Provide the [x, y] coordinate of the cell's center where the given text is located.  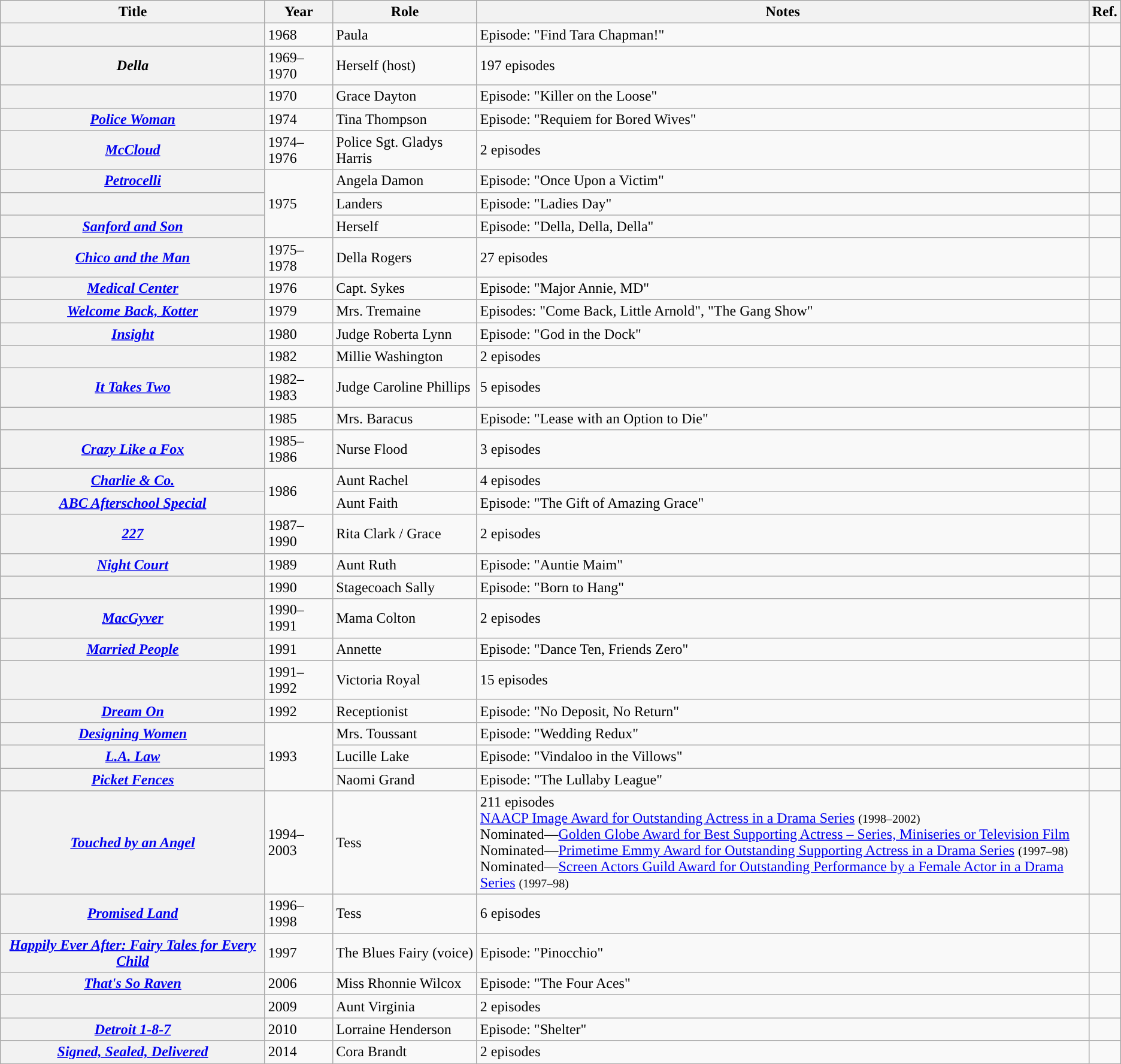
Naomi Grand [405, 779]
1986 [298, 492]
Episode: "Vindaloo in the Villows" [783, 756]
Episode: "Requiem for Bored Wives" [783, 119]
1982–1983 [298, 388]
Tina Thompson [405, 119]
Chico and the Man [133, 257]
Signed, Sealed, Delivered [133, 1052]
Episode: "No Deposit, No Return" [783, 711]
Touched by an Angel [133, 843]
1975–1978 [298, 257]
Episode: "Dance Ten, Friends Zero" [783, 649]
2010 [298, 1029]
2006 [298, 984]
Petrocelli [133, 181]
Episode: "The Four Aces" [783, 984]
1970 [298, 96]
1991 [298, 649]
Promised Land [133, 914]
Episode: "Killer on the Loose" [783, 96]
3 episodes [783, 449]
Paula [405, 35]
Episode: "Pinocchio" [783, 953]
Rita Clark / Grace [405, 534]
That's So Raven [133, 984]
Receptionist [405, 711]
Crazy Like a Fox [133, 449]
1979 [298, 311]
1997 [298, 953]
Capt. Sykes [405, 288]
227 [133, 534]
1985 [298, 419]
Title [133, 12]
1980 [298, 334]
Welcome Back, Kotter [133, 311]
Detroit 1-8-7 [133, 1029]
Picket Fences [133, 779]
Judge Caroline Phillips [405, 388]
Mama Colton [405, 618]
MacGyver [133, 618]
1992 [298, 711]
1990 [298, 587]
Lorraine Henderson [405, 1029]
Role [405, 12]
2014 [298, 1052]
Episode: "God in the Dock" [783, 334]
Grace Dayton [405, 96]
Mrs. Toussant [405, 733]
Aunt Rachel [405, 480]
5 episodes [783, 388]
Episodes: "Come Back, Little Arnold", "The Gang Show" [783, 311]
Episode: "Find Tara Chapman!" [783, 35]
Episode: "Ladies Day" [783, 204]
Year [298, 12]
Herself (host) [405, 66]
ABC Afterschool Special [133, 503]
Lucille Lake [405, 756]
2009 [298, 1007]
McCloud [133, 150]
4 episodes [783, 480]
197 episodes [783, 66]
It Takes Two [133, 388]
Medical Center [133, 288]
Night Court [133, 565]
Ref. [1104, 12]
Charlie & Co. [133, 480]
Miss Rhonnie Wilcox [405, 984]
Notes [783, 12]
Della [133, 66]
1985–1986 [298, 449]
1987–1990 [298, 534]
Episode: "Major Annie, MD" [783, 288]
1996–1998 [298, 914]
Episode: "Wedding Redux" [783, 733]
Aunt Virginia [405, 1007]
Judge Roberta Lynn [405, 334]
Mrs. Baracus [405, 419]
Happily Ever After: Fairy Tales for Every Child [133, 953]
Cora Brandt [405, 1052]
L.A. Law [133, 756]
Della Rogers [405, 257]
1993 [298, 756]
1974 [298, 119]
Landers [405, 204]
Episode: "Shelter" [783, 1029]
Herself [405, 226]
1974–1976 [298, 150]
1968 [298, 35]
1994–2003 [298, 843]
15 episodes [783, 680]
6 episodes [783, 914]
Insight [133, 334]
1969–1970 [298, 66]
The Blues Fairy (voice) [405, 953]
Episode: "Once Upon a Victim" [783, 181]
Episode: "Born to Hang" [783, 587]
Mrs. Tremaine [405, 311]
Episode: "Lease with an Option to Die" [783, 419]
Annette [405, 649]
Angela Damon [405, 181]
Episode: "Auntie Maim" [783, 565]
Aunt Ruth [405, 565]
Victoria Royal [405, 680]
1990–1991 [298, 618]
1975 [298, 204]
Police Sgt. Gladys Harris [405, 150]
1991–1992 [298, 680]
Stagecoach Sally [405, 587]
Married People [133, 649]
Aunt Faith [405, 503]
Police Woman [133, 119]
Designing Women [133, 733]
Dream On [133, 711]
Millie Washington [405, 357]
1989 [298, 565]
Episode: "Della, Della, Della" [783, 226]
Episode: "The Gift of Amazing Grace" [783, 503]
Episode: "The Lullaby League" [783, 779]
Nurse Flood [405, 449]
1982 [298, 357]
Sanford and Son [133, 226]
1976 [298, 288]
27 episodes [783, 257]
